Return the [X, Y] coordinate for the center point of the cell that contains the specified text.  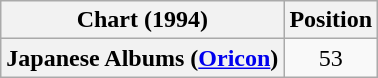
Japanese Albums (Oricon) [142, 58]
53 [331, 58]
Position [331, 20]
Chart (1994) [142, 20]
